Return the (x, y) coordinate for the center point of the cell that contains the specified text.  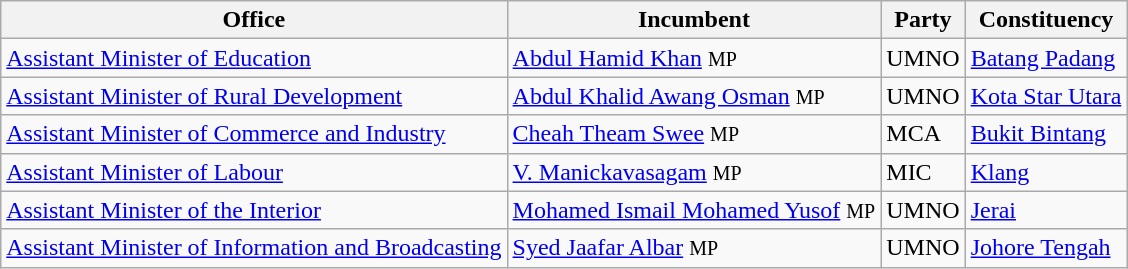
MIC (923, 172)
Assistant Minister of Labour (254, 172)
MCA (923, 134)
Party (923, 20)
Syed Jaafar Albar MP (694, 248)
Office (254, 20)
Abdul Khalid Awang Osman MP (694, 96)
Cheah Theam Swee MP (694, 134)
V. Manickavasagam MP (694, 172)
Mohamed Ismail Mohamed Yusof MP (694, 210)
Constituency (1046, 20)
Incumbent (694, 20)
Assistant Minister of the Interior (254, 210)
Klang (1046, 172)
Johore Tengah (1046, 248)
Kota Star Utara (1046, 96)
Assistant Minister of Rural Development (254, 96)
Assistant Minister of Information and Broadcasting (254, 248)
Jerai (1046, 210)
Abdul Hamid Khan MP (694, 58)
Bukit Bintang (1046, 134)
Assistant Minister of Education (254, 58)
Batang Padang (1046, 58)
Assistant Minister of Commerce and Industry (254, 134)
